Output the (X, Y) coordinate of the center of the cell containing the given text.  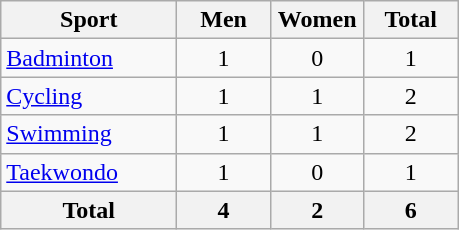
4 (224, 210)
Men (224, 20)
Sport (89, 20)
Taekwondo (89, 172)
6 (411, 210)
Women (317, 20)
Swimming (89, 134)
Badminton (89, 58)
Cycling (89, 96)
